Locate the cell with the specified text and output its (X, Y) center coordinate. 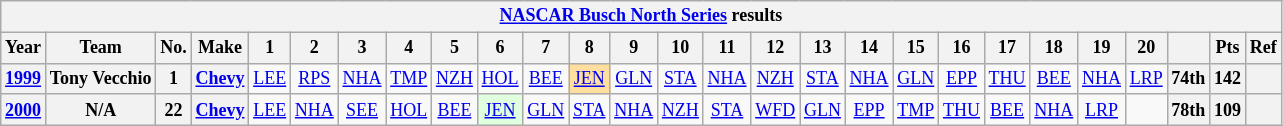
3 (362, 48)
6 (500, 48)
2000 (24, 110)
WFD (776, 110)
12 (776, 48)
Ref (1263, 48)
11 (727, 48)
109 (1228, 110)
15 (916, 48)
Year (24, 48)
10 (681, 48)
78th (1188, 110)
Pts (1228, 48)
SEE (362, 110)
19 (1102, 48)
16 (962, 48)
13 (823, 48)
142 (1228, 78)
Tony Vecchio (100, 78)
8 (590, 48)
20 (1146, 48)
No. (174, 48)
N/A (100, 110)
4 (409, 48)
5 (455, 48)
74th (1188, 78)
7 (546, 48)
Team (100, 48)
NASCAR Busch North Series results (641, 16)
RPS (315, 78)
2 (315, 48)
18 (1054, 48)
14 (869, 48)
17 (1007, 48)
22 (174, 110)
Make (220, 48)
1999 (24, 78)
9 (634, 48)
